Output the (x, y) coordinate of the center of the cell containing the given text.  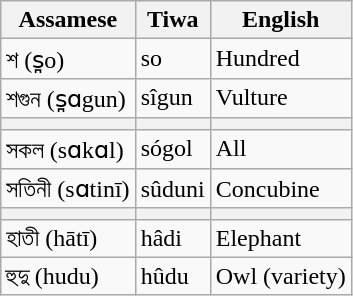
All (280, 149)
শ (s̪o) (68, 59)
so (172, 59)
হুদু (hudu) (68, 276)
Hundred (280, 59)
Vulture (280, 98)
sógol (172, 149)
hûdu (172, 276)
সকল (sɑkɑl) (68, 149)
Tiwa (172, 20)
sîgun (172, 98)
sûduni (172, 189)
Owl (variety) (280, 276)
hâdi (172, 238)
হাতী (hātī) (68, 238)
সতিনী (sɑtinī) (68, 189)
শগুন (s̪ɑgun) (68, 98)
Concubine (280, 189)
Assamese (68, 20)
English (280, 20)
Elephant (280, 238)
